Return the [X, Y] coordinate for the center point of the cell that contains the specified text.  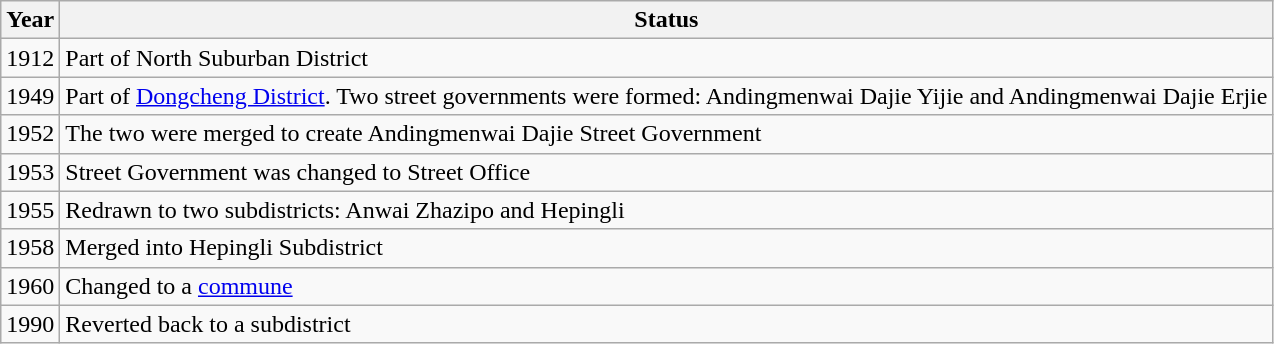
Street Government was changed to Street Office [666, 172]
1953 [30, 172]
Changed to a commune [666, 286]
The two were merged to create Andingmenwai Dajie Street Government [666, 134]
1952 [30, 134]
1958 [30, 248]
Merged into Hepingli Subdistrict [666, 248]
1960 [30, 286]
1990 [30, 324]
1949 [30, 96]
Part of North Suburban District [666, 58]
Reverted back to a subdistrict [666, 324]
Status [666, 20]
1912 [30, 58]
1955 [30, 210]
Part of Dongcheng District. Two street governments were formed: Andingmenwai Dajie Yijie and Andingmenwai Dajie Erjie [666, 96]
Year [30, 20]
Redrawn to two subdistricts: Anwai Zhazipo and Hepingli [666, 210]
